Pinpoint the cell where the given text exists, returning its (x, y) midpoint coordinate. 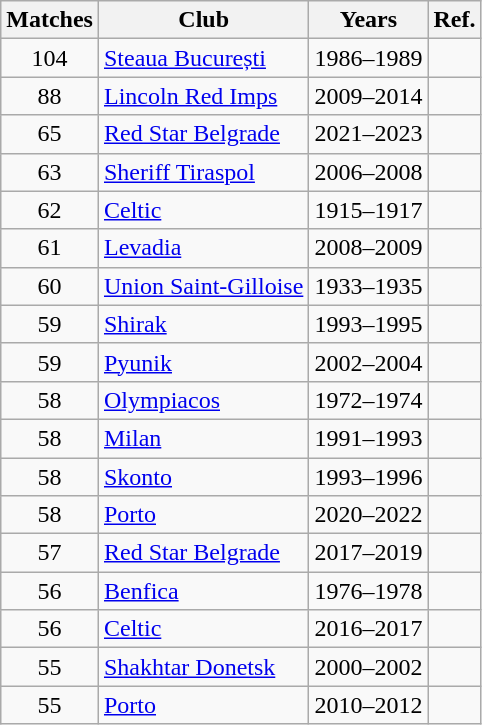
Lincoln Red Imps (203, 96)
2008–2009 (368, 248)
1976–1978 (368, 591)
2021–2023 (368, 134)
61 (50, 248)
2006–2008 (368, 172)
Sheriff Tiraspol (203, 172)
Skonto (203, 477)
1915–1917 (368, 210)
88 (50, 96)
2020–2022 (368, 515)
Shakhtar Donetsk (203, 667)
Union Saint-Gilloise (203, 286)
63 (50, 172)
Matches (50, 20)
57 (50, 553)
1991–1993 (368, 438)
62 (50, 210)
Olympiacos (203, 400)
Milan (203, 438)
2009–2014 (368, 96)
Ref. (454, 20)
Club (203, 20)
Steaua București (203, 58)
2016–2017 (368, 629)
60 (50, 286)
1972–1974 (368, 400)
Years (368, 20)
1986–1989 (368, 58)
1993–1995 (368, 324)
2017–2019 (368, 553)
Pyunik (203, 362)
2000–2002 (368, 667)
65 (50, 134)
1933–1935 (368, 286)
2010–2012 (368, 705)
104 (50, 58)
1993–1996 (368, 477)
Benfica (203, 591)
Shirak (203, 324)
Levadia (203, 248)
2002–2004 (368, 362)
